Search for the cell housing the specified text and yield its (x, y) center coordinate. 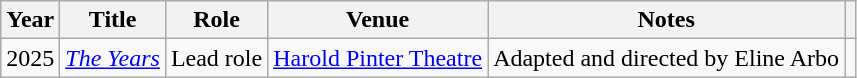
The Years (113, 58)
Year (30, 20)
Venue (378, 20)
Role (216, 20)
Lead role (216, 58)
2025 (30, 58)
Harold Pinter Theatre (378, 58)
Notes (666, 20)
Adapted and directed by Eline Arbo (666, 58)
Title (113, 20)
